Pinpoint the cell where the given text exists, returning its [x, y] midpoint coordinate. 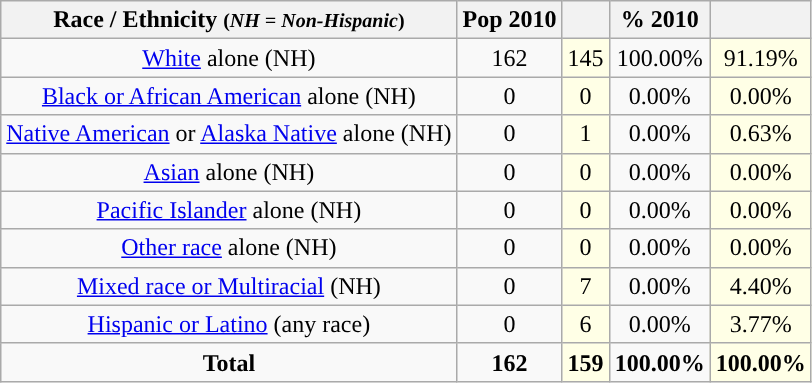
Hispanic or Latino (any race) [229, 324]
7 [586, 286]
White alone (NH) [229, 58]
% 2010 [660, 20]
Black or African American alone (NH) [229, 96]
91.19% [760, 58]
Native American or Alaska Native alone (NH) [229, 134]
Pop 2010 [510, 20]
1 [586, 134]
3.77% [760, 324]
Asian alone (NH) [229, 172]
6 [586, 324]
Mixed race or Multiracial (NH) [229, 286]
Pacific Islander alone (NH) [229, 210]
0.63% [760, 134]
159 [586, 362]
145 [586, 58]
Other race alone (NH) [229, 248]
Total [229, 362]
4.40% [760, 286]
Race / Ethnicity (NH = Non-Hispanic) [229, 20]
